Scan for the cell matching the given text and deliver its [X, Y] coordinate at center. 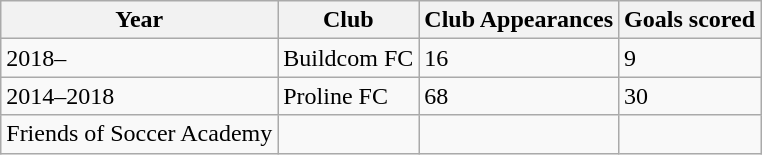
68 [519, 96]
2014–2018 [140, 96]
9 [690, 58]
Club Appearances [519, 20]
Club [348, 20]
Goals scored [690, 20]
2018– [140, 58]
Buildcom FC [348, 58]
Proline FC [348, 96]
Friends of Soccer Academy [140, 134]
Year [140, 20]
16 [519, 58]
30 [690, 96]
